Extract the [x, y] coordinate from the center of the cell holding the provided text.  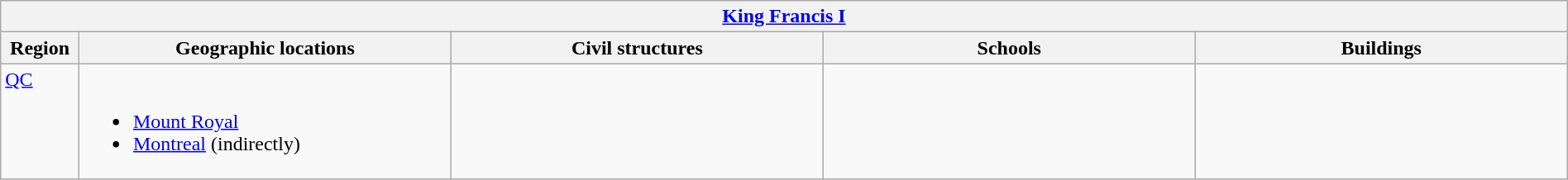
Geographic locations [265, 48]
Civil structures [637, 48]
Schools [1009, 48]
Mount RoyalMontreal (indirectly) [265, 121]
King Francis I [784, 17]
Region [40, 48]
QC [40, 121]
Buildings [1381, 48]
